Capture the cell that displays the provided text and extract its (x, y) central coordinate. 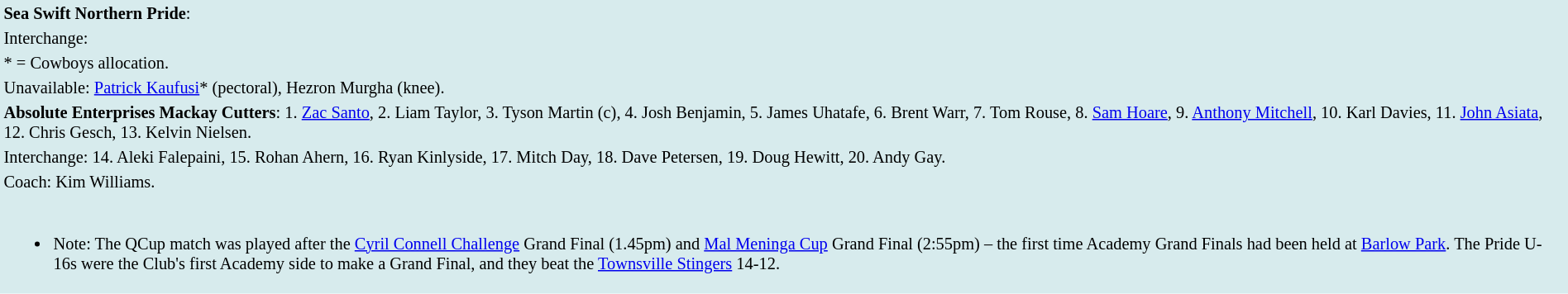
Coach: Kim Williams. (784, 182)
Sea Swift Northern Pride: (784, 13)
Interchange: (784, 38)
Unavailable: Patrick Kaufusi* (pectoral), Hezron Murgha (knee). (784, 88)
* = Cowboys allocation. (784, 63)
Interchange: 14. Aleki Falepaini, 15. Rohan Ahern, 16. Ryan Kinlyside, 17. Mitch Day, 18. Dave Petersen, 19. Doug Hewitt, 20. Andy Gay. (784, 157)
